Provide the [x, y] coordinate of the cell's center where the given text is located.  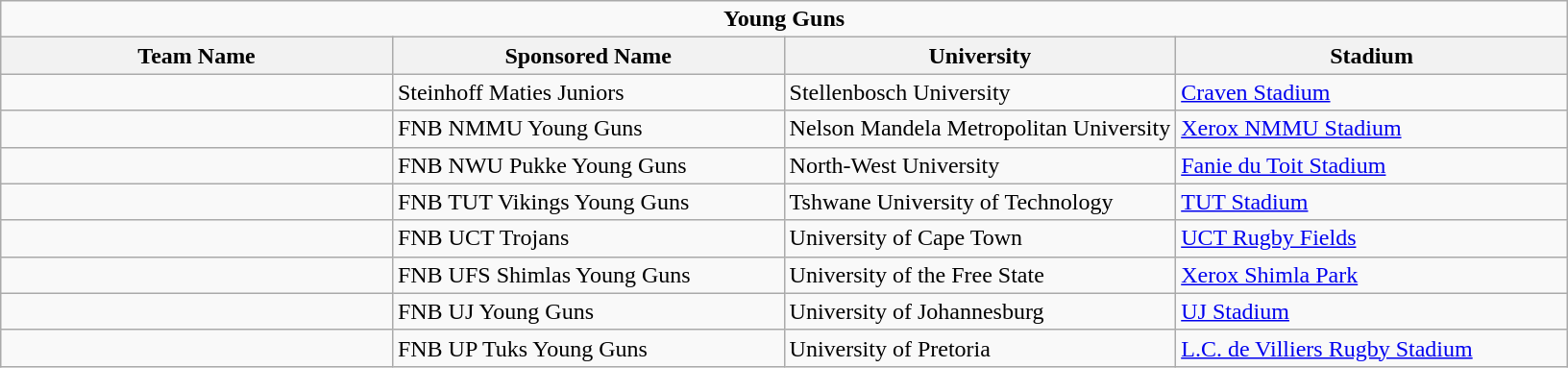
L.C. de Villiers Rugby Stadium [1372, 348]
FNB UCT Trojans [588, 238]
University of Johannesburg [980, 311]
University of Pretoria [980, 348]
Stadium [1372, 56]
Young Guns [784, 19]
Stellenbosch University [980, 92]
North-West University [980, 165]
UJ Stadium [1372, 311]
Fanie du Toit Stadium [1372, 165]
Xerox NMMU Stadium [1372, 129]
Tshwane University of Technology [980, 202]
FNB TUT Vikings Young Guns [588, 202]
Team Name [197, 56]
Nelson Mandela Metropolitan University [980, 129]
FNB NMMU Young Guns [588, 129]
Sponsored Name [588, 56]
FNB UJ Young Guns [588, 311]
FNB UP Tuks Young Guns [588, 348]
UCT Rugby Fields [1372, 238]
University [980, 56]
Xerox Shimla Park [1372, 275]
University of Cape Town [980, 238]
FNB NWU Pukke Young Guns [588, 165]
Craven Stadium [1372, 92]
Steinhoff Maties Juniors [588, 92]
TUT Stadium [1372, 202]
University of the Free State [980, 275]
FNB UFS Shimlas Young Guns [588, 275]
